Capture the cell that displays the provided text and extract its [x, y] central coordinate. 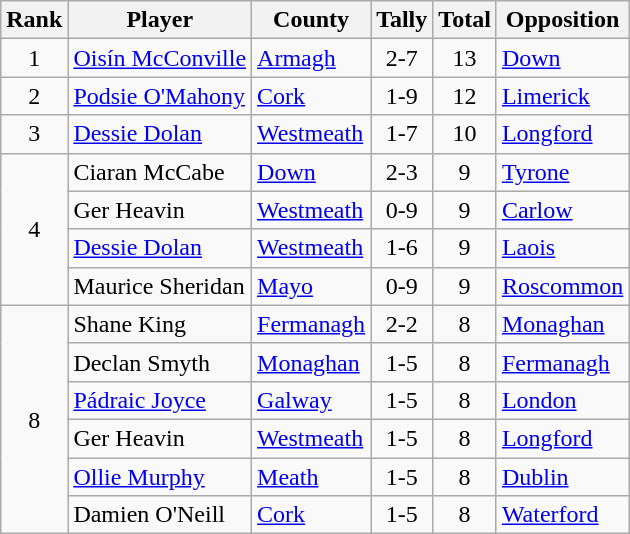
3 [34, 134]
Armagh [312, 58]
Meath [312, 477]
Shane King [160, 324]
Tyrone [562, 172]
Ollie Murphy [160, 477]
Galway [312, 400]
1-9 [402, 96]
4 [34, 229]
Maurice Sheridan [160, 286]
2-3 [402, 172]
1 [34, 58]
2-7 [402, 58]
Opposition [562, 20]
Roscommon [562, 286]
Rank [34, 20]
Declan Smyth [160, 362]
Laois [562, 248]
Pádraic Joyce [160, 400]
Ciaran McCabe [160, 172]
Tally [402, 20]
Oisín McConville [160, 58]
London [562, 400]
12 [465, 96]
Waterford [562, 515]
Mayo [312, 286]
Damien O'Neill [160, 515]
10 [465, 134]
Total [465, 20]
Limerick [562, 96]
Dublin [562, 477]
Podsie O'Mahony [160, 96]
1-6 [402, 248]
2 [34, 96]
1-7 [402, 134]
Player [160, 20]
Carlow [562, 210]
County [312, 20]
2-2 [402, 324]
13 [465, 58]
